Output the (x, y) coordinate of the center of the cell containing the given text.  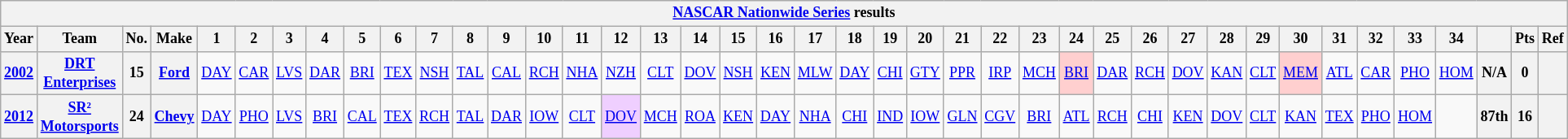
NZH (621, 73)
Team (80, 39)
32 (1376, 39)
NASCAR Nationwide Series results (784, 13)
21 (962, 39)
1 (217, 39)
22 (1000, 39)
Make (174, 39)
28 (1227, 39)
4 (326, 39)
12 (621, 39)
Pts (1526, 39)
3 (290, 39)
17 (814, 39)
31 (1339, 39)
Chevy (174, 117)
Ref (1553, 39)
18 (855, 39)
23 (1040, 39)
30 (1301, 39)
2002 (20, 73)
CGV (1000, 117)
87th (1495, 117)
14 (700, 39)
19 (891, 39)
DRT Enterprises (80, 73)
MLW (814, 73)
2012 (20, 117)
MEM (1301, 73)
2 (254, 39)
29 (1264, 39)
Ford (174, 73)
9 (506, 39)
8 (470, 39)
0 (1526, 73)
27 (1188, 39)
Year (20, 39)
10 (544, 39)
IRP (1000, 73)
13 (660, 39)
SR² Motorsports (80, 117)
IND (891, 117)
GTY (925, 73)
11 (582, 39)
No. (137, 39)
26 (1150, 39)
6 (398, 39)
34 (1456, 39)
GLN (962, 117)
5 (361, 39)
33 (1415, 39)
7 (435, 39)
N/A (1495, 73)
ROA (700, 117)
20 (925, 39)
25 (1112, 39)
PPR (962, 73)
